Scan for the cell matching the given text and deliver its [x, y] coordinate at center. 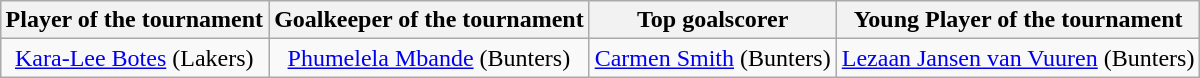
Young Player of the tournament [1018, 20]
Goalkeeper of the tournament [430, 20]
Player of the tournament [134, 20]
Kara-Lee Botes (Lakers) [134, 58]
Carmen Smith (Bunters) [712, 58]
Top goalscorer [712, 20]
Phumelela Mbande (Bunters) [430, 58]
Lezaan Jansen van Vuuren (Bunters) [1018, 58]
